Locate the cell with the specified text and output its (X, Y) center coordinate. 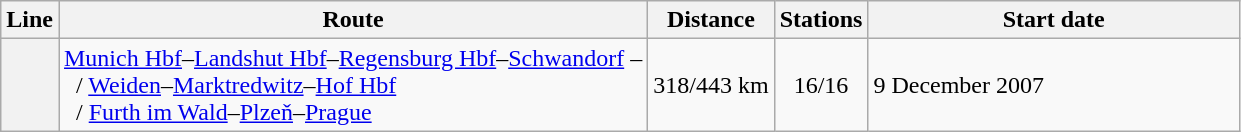
Start date (1054, 20)
Route (352, 20)
16/16 (821, 85)
Stations (821, 20)
318/443 km (711, 85)
Line (30, 20)
9 December 2007 (1054, 85)
Distance (711, 20)
Munich Hbf–Landshut Hbf–Regensburg Hbf–Schwandorf – / Weiden–Marktredwitz–Hof Hbf / Furth im Wald–Plzeň–Prague (352, 85)
